Scan for the cell matching the given text and deliver its [X, Y] coordinate at center. 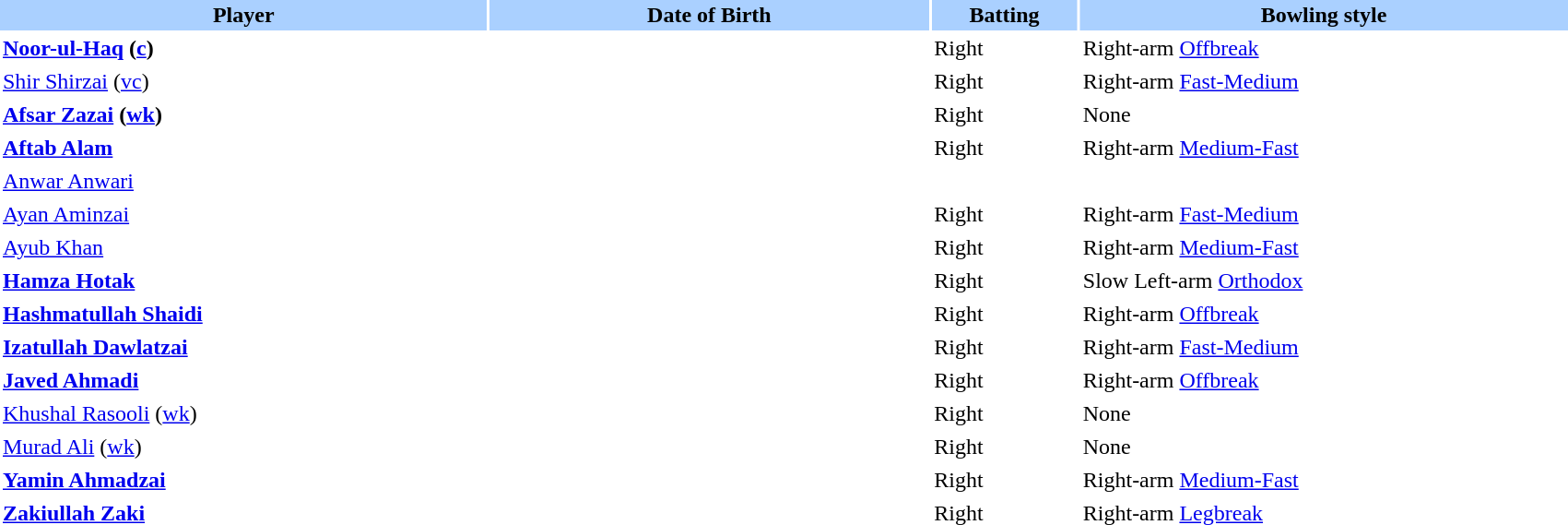
Izatullah Dawlatzai [243, 347]
Javed Ahmadi [243, 380]
Murad Ali (wk) [243, 447]
Slow Left-arm Orthodox [1324, 280]
Ayub Khan [243, 247]
Batting [1005, 15]
Date of Birth [710, 15]
Aftab Alam [243, 148]
Shir Shirzai (vc) [243, 81]
Hamza Hotak [243, 280]
Afsar Zazai (wk) [243, 114]
Yamin Ahmadzai [243, 480]
Khushal Rasooli (wk) [243, 413]
Anwar Anwari [243, 181]
Bowling style [1324, 15]
Player [243, 15]
Noor-ul-Haq (c) [243, 48]
Ayan Aminzai [243, 214]
Hashmatullah Shaidi [243, 314]
